Provide the (x, y) coordinate of the cell's center where the given text is located.  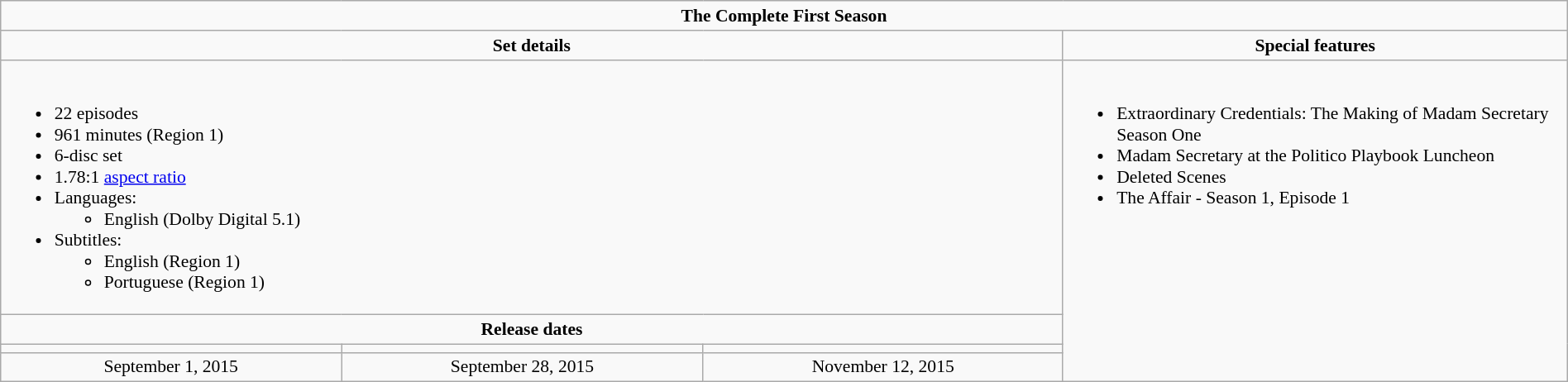
November 12, 2015 (883, 367)
Release dates (532, 330)
September 28, 2015 (523, 367)
The Complete First Season (784, 16)
Set details (532, 45)
September 1, 2015 (171, 367)
Special features (1315, 45)
22 episodes961 minutes (Region 1)6-disc set1.78:1 aspect ratioLanguages:English (Dolby Digital 5.1)Subtitles:English (Region 1)Portuguese (Region 1) (532, 187)
